Capture the cell that displays the provided text and extract its (X, Y) central coordinate. 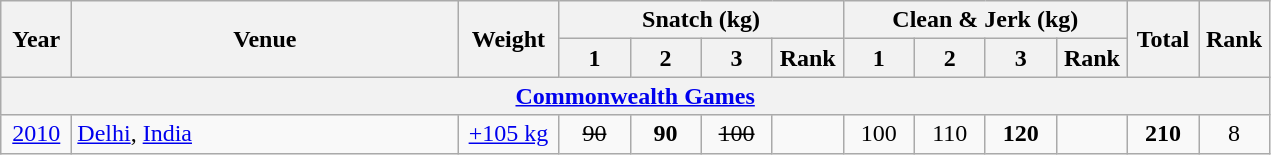
Delhi, India (265, 134)
+105 kg (508, 134)
Weight (508, 39)
210 (1162, 134)
120 (1020, 134)
110 (950, 134)
Snatch (kg) (701, 20)
Commonwealth Games (636, 96)
Year (36, 39)
Total (1162, 39)
Venue (265, 39)
8 (1234, 134)
Clean & Jerk (kg) (985, 20)
2010 (36, 134)
